Extract the (x, y) coordinate from the center of the cell holding the provided text.  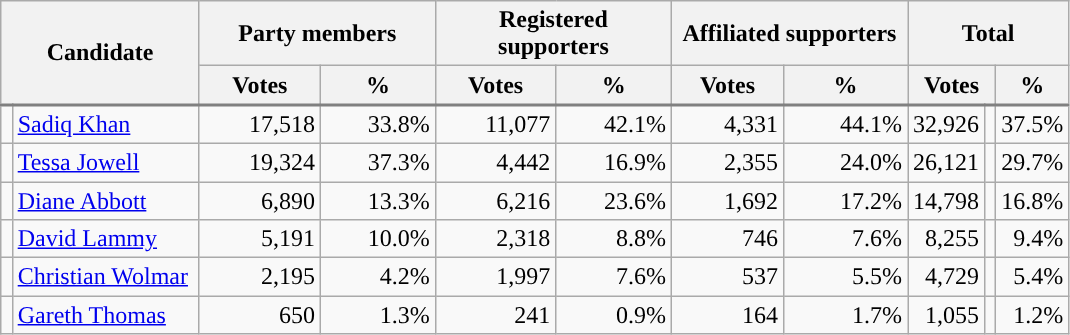
Sadiq Khan (106, 124)
1,692 (727, 201)
650 (260, 315)
Total (988, 34)
1.3% (378, 315)
24.0% (846, 162)
Christian Wolmar (106, 277)
4,331 (727, 124)
1,997 (495, 277)
David Lammy (106, 239)
537 (727, 277)
8.8% (614, 239)
6,890 (260, 201)
Candidate (100, 53)
Party members (317, 34)
17.2% (846, 201)
42.1% (614, 124)
13.3% (378, 201)
23.6% (614, 201)
Diane Abbott (106, 201)
1.7% (846, 315)
32,926 (946, 124)
6,216 (495, 201)
Tessa Jowell (106, 162)
0.9% (614, 315)
19,324 (260, 162)
4,729 (946, 277)
1.2% (1032, 315)
8,255 (946, 239)
16.9% (614, 162)
37.3% (378, 162)
44.1% (846, 124)
14,798 (946, 201)
9.4% (1032, 239)
29.7% (1032, 162)
5.5% (846, 277)
37.5% (1032, 124)
4.2% (378, 277)
2,318 (495, 239)
4,442 (495, 162)
241 (495, 315)
26,121 (946, 162)
Registered supporters (553, 34)
Affiliated supporters (789, 34)
11,077 (495, 124)
Gareth Thomas (106, 315)
5,191 (260, 239)
2,355 (727, 162)
5.4% (1032, 277)
17,518 (260, 124)
1,055 (946, 315)
16.8% (1032, 201)
10.0% (378, 239)
164 (727, 315)
2,195 (260, 277)
746 (727, 239)
33.8% (378, 124)
